Pinpoint the cell where the given text exists, returning its [x, y] midpoint coordinate. 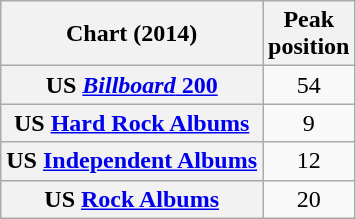
54 [309, 85]
US Rock Albums [132, 199]
Chart (2014) [132, 34]
Peakposition [309, 34]
12 [309, 161]
US Hard Rock Albums [132, 123]
9 [309, 123]
US Billboard 200 [132, 85]
US Independent Albums [132, 161]
20 [309, 199]
